Return (x, y) of the center of cell containing provided text 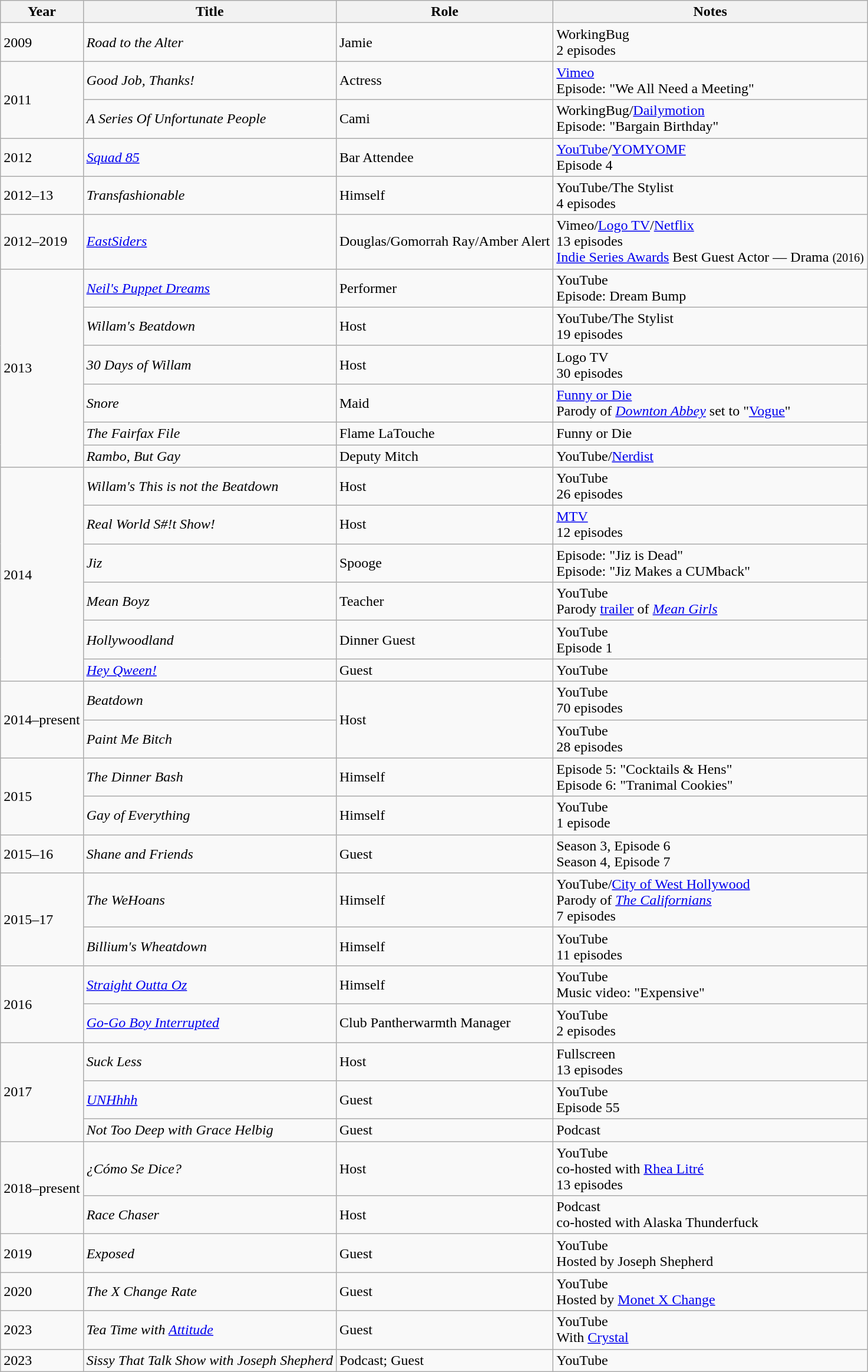
Gay of Everything (210, 816)
Straight Outta Oz (210, 984)
Cami (444, 119)
YouTube70 episodes (711, 700)
Club Pantherwarmth Manager (444, 1023)
Maid (444, 403)
Beatdown (210, 700)
Vimeo/Logo TV/Netflix13 episodesIndie Series Awards Best Guest Actor — Drama (2016) (711, 242)
Neil's Puppet Dreams (210, 288)
2013 (42, 368)
Dinner Guest (444, 640)
Jamie (444, 42)
2014 (42, 574)
Fullscreen13 episodes (711, 1061)
Logo TV30 episodes (711, 364)
YouTube28 episodes (711, 739)
Bar Attendee (444, 157)
Podcast (711, 1130)
Performer (444, 288)
Transfashionable (210, 196)
2019 (42, 1253)
Year (42, 12)
2011 (42, 100)
Race Chaser (210, 1215)
Actress (444, 80)
Funny or Die (711, 433)
2014–present (42, 720)
Mean Boyz (210, 601)
2012 (42, 157)
Deputy Mitch (444, 456)
Flame LaTouche (444, 433)
Road to the Alter (210, 42)
2018–present (42, 1188)
Squad 85 (210, 157)
2009 (42, 42)
Funny or DieParody of Downton Abbey set to "Vogue" (711, 403)
Season 3, Episode 6Season 4, Episode 7 (711, 853)
Teacher (444, 601)
Willam's This is not the Beatdown (210, 487)
Notes (711, 12)
YouTube2 episodes (711, 1023)
The X Change Rate (210, 1292)
YouTubeHosted by Monet X Change (711, 1292)
Billium's Wheatdown (210, 946)
2015–17 (42, 919)
2012–13 (42, 196)
YouTube11 episodes (711, 946)
Tea Time with Attitude (210, 1330)
EastSiders (210, 242)
Hollywoodland (210, 640)
YouTube26 episodes (711, 487)
¿Cómo Se Dice? (210, 1169)
Douglas/Gomorrah Ray/Amber Alert (444, 242)
Paint Me Bitch (210, 739)
YouTubeEpisode 55 (711, 1100)
Jiz (210, 563)
The Fairfax File (210, 433)
2012–2019 (42, 242)
YouTubeco-hosted with Rhea Litré13 episodes (711, 1169)
YouTubeEpisode: Dream Bump (711, 288)
Spooge (444, 563)
YouTube1 episode (711, 816)
2017 (42, 1091)
YouTube/City of West HollywoodParody of The Californians7 episodes (711, 900)
Sissy That Talk Show with Joseph Shepherd (210, 1360)
YouTube/YOMYOMFEpisode 4 (711, 157)
UNHhhh (210, 1100)
2016 (42, 1004)
YouTubeParody trailer of Mean Girls (711, 601)
Rambo, But Gay (210, 456)
Good Job, Thanks! (210, 80)
Willam's Beatdown (210, 326)
2015 (42, 796)
Not Too Deep with Grace Helbig (210, 1130)
Real World S#!t Show! (210, 525)
WorkingBug2 episodes (711, 42)
2015–16 (42, 853)
YouTubeMusic video: "Expensive" (711, 984)
Role (444, 12)
Podcast; Guest (444, 1360)
Hey Qween! (210, 670)
Shane and Friends (210, 853)
Go-Go Boy Interrupted (210, 1023)
The Dinner Bash (210, 777)
Podcastco-hosted with Alaska Thunderfuck (711, 1215)
Episode 5: "Cocktails & Hens"Episode 6: "Tranimal Cookies" (711, 777)
The WeHoans (210, 900)
YouTube/The Stylist4 episodes (711, 196)
Suck Less (210, 1061)
YouTube/The Stylist19 episodes (711, 326)
MTV12 episodes (711, 525)
YouTube/Nerdist (711, 456)
YouTubeWith Crystal (711, 1330)
YouTubeEpisode 1 (711, 640)
Episode: "Jiz is Dead"Episode: "Jiz Makes a CUMback" (711, 563)
YouTubeHosted by Joseph Shepherd (711, 1253)
Exposed (210, 1253)
30 Days of Willam (210, 364)
Snore (210, 403)
VimeoEpisode: "We All Need a Meeting" (711, 80)
2020 (42, 1292)
A Series Of Unfortunate People (210, 119)
WorkingBug/DailymotionEpisode: "Bargain Birthday" (711, 119)
Title (210, 12)
